Provide the (X, Y) coordinate of the cell's center where the given text is located.  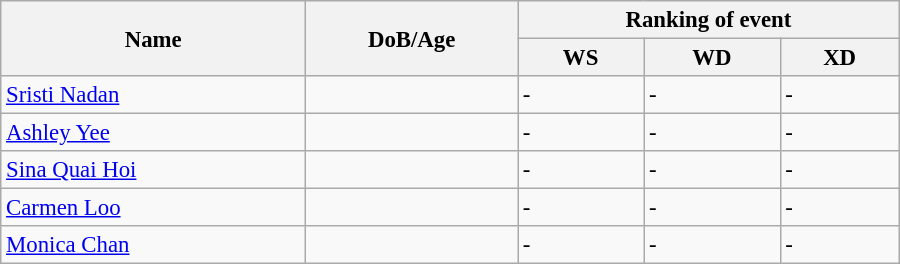
Ashley Yee (154, 133)
XD (840, 58)
Sina Quai Hoi (154, 170)
Carmen Loo (154, 208)
Monica Chan (154, 245)
Ranking of event (709, 20)
Sristi Nadan (154, 95)
DoB/Age (412, 38)
WD (712, 58)
Name (154, 38)
WS (581, 58)
